For the text-containing cell, return its midpoint in [X, Y] coordinate format. 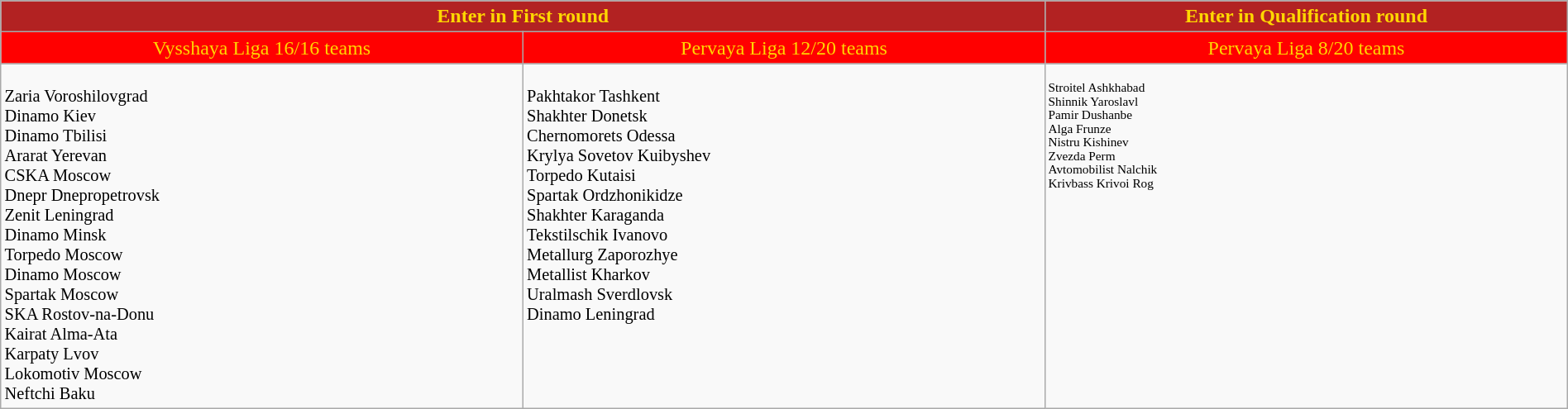
Enter in Qualification round [1307, 17]
Stroitel Ashkhabad Shinnik Yaroslavl Pamir Dushanbe Alga Frunze Nistru Kishinev Zvezda Perm Avtomobilist Nalchik Krivbass Krivoi Rog [1307, 236]
Vysshaya Liga 16/16 teams [262, 48]
Pervaya Liga 8/20 teams [1307, 48]
Pervaya Liga 12/20 teams [784, 48]
Enter in First round [523, 17]
